Determine the [X, Y] coordinate at the center of the cell enclosing the given text.  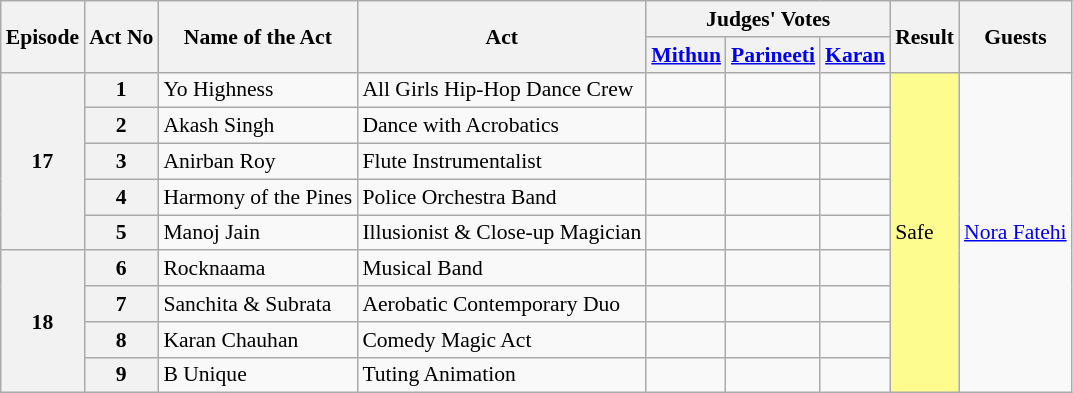
Act [502, 36]
Manoj Jain [258, 233]
Illusionist & Close-up Magician [502, 233]
Akash Singh [258, 126]
Rocknaama [258, 269]
8 [121, 340]
Police Orchestra Band [502, 197]
6 [121, 269]
Karan Chauhan [258, 340]
17 [42, 161]
Act No [121, 36]
Karan [855, 55]
Comedy Magic Act [502, 340]
Judges' Votes [768, 19]
Safe [924, 232]
Tuting Animation [502, 375]
All Girls Hip-Hop Dance Crew [502, 90]
4 [121, 197]
Result [924, 36]
Aerobatic Contemporary Duo [502, 304]
1 [121, 90]
Musical Band [502, 269]
9 [121, 375]
Sanchita & Subrata [258, 304]
Guests [1016, 36]
5 [121, 233]
3 [121, 162]
B Unique [258, 375]
Yo Highness [258, 90]
2 [121, 126]
Dance with Acrobatics [502, 126]
Mithun [686, 55]
Harmony of the Pines [258, 197]
7 [121, 304]
Name of the Act [258, 36]
Parineeti [773, 55]
Episode [42, 36]
Nora Fatehi [1016, 232]
Anirban Roy [258, 162]
18 [42, 322]
Flute Instrumentalist [502, 162]
